Search for the cell housing the specified text and yield its [x, y] center coordinate. 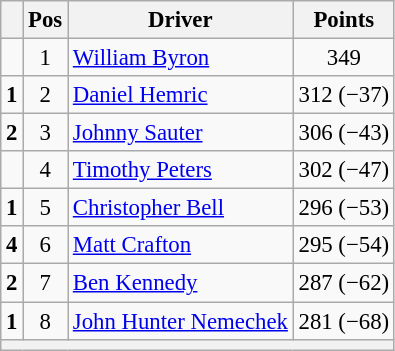
281 (−68) [344, 321]
312 (−37) [344, 95]
349 [344, 58]
Ben Kennedy [181, 283]
7 [46, 283]
3 [46, 133]
Johnny Sauter [181, 133]
295 (−54) [344, 245]
306 (−43) [344, 133]
Matt Crafton [181, 245]
5 [46, 208]
Christopher Bell [181, 208]
287 (−62) [344, 283]
302 (−47) [344, 170]
Pos [46, 20]
Driver [181, 20]
296 (−53) [344, 208]
William Byron [181, 58]
6 [46, 245]
Timothy Peters [181, 170]
Daniel Hemric [181, 95]
Points [344, 20]
8 [46, 321]
John Hunter Nemechek [181, 321]
